Pinpoint the cell where the given text exists, returning its [x, y] midpoint coordinate. 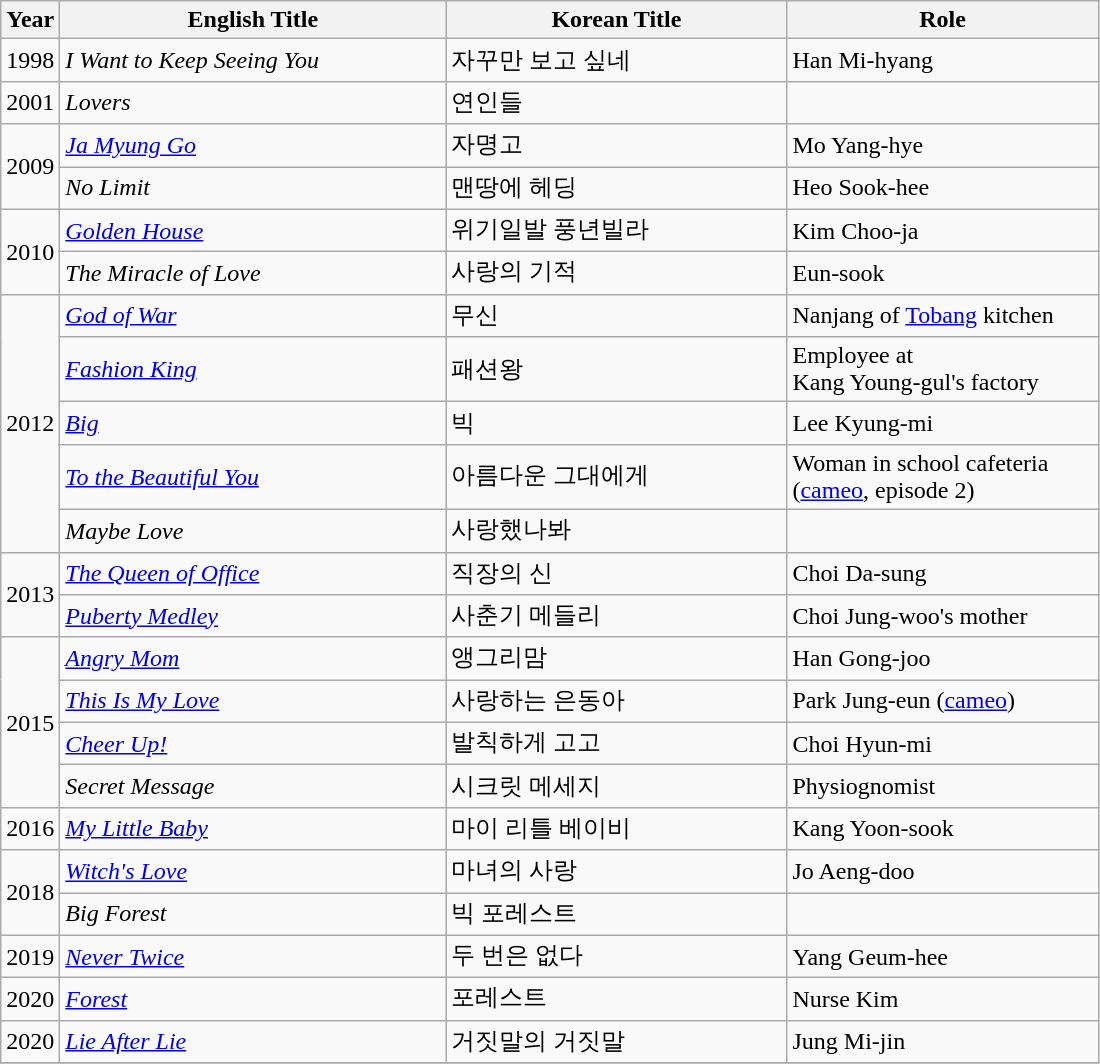
맨땅에 헤딩 [616, 188]
Kang Yoon-sook [942, 828]
2012 [30, 423]
Nanjang of Tobang kitchen [942, 316]
Puberty Medley [253, 616]
Han Gong-joo [942, 658]
2010 [30, 252]
Mo Yang-hye [942, 146]
2016 [30, 828]
시크릿 메세지 [616, 786]
Woman in school cafeteria (cameo, episode 2) [942, 476]
무신 [616, 316]
Heo Sook-hee [942, 188]
Nurse Kim [942, 1000]
Jo Aeng-doo [942, 872]
Eun-sook [942, 274]
빅 [616, 424]
사춘기 메들리 [616, 616]
I Want to Keep Seeing You [253, 60]
두 번은 없다 [616, 956]
직장의 신 [616, 574]
마이 리틀 베이비 [616, 828]
Ja Myung Go [253, 146]
Never Twice [253, 956]
Han Mi-hyang [942, 60]
God of War [253, 316]
패션왕 [616, 370]
사랑의 기적 [616, 274]
English Title [253, 20]
My Little Baby [253, 828]
This Is My Love [253, 702]
Angry Mom [253, 658]
Year [30, 20]
2009 [30, 166]
거짓말의 거짓말 [616, 1042]
1998 [30, 60]
2019 [30, 956]
사랑하는 은동아 [616, 702]
빅 포레스트 [616, 914]
The Queen of Office [253, 574]
Lovers [253, 102]
2018 [30, 892]
Park Jung-eun (cameo) [942, 702]
The Miracle of Love [253, 274]
Korean Title [616, 20]
Choi Jung-woo's mother [942, 616]
Forest [253, 1000]
연인들 [616, 102]
2001 [30, 102]
Lie After Lie [253, 1042]
Fashion King [253, 370]
앵그리맘 [616, 658]
사랑했나봐 [616, 530]
Kim Choo-ja [942, 230]
Big Forest [253, 914]
Lee Kyung-mi [942, 424]
포레스트 [616, 1000]
Yang Geum-hee [942, 956]
Jung Mi-jin [942, 1042]
No Limit [253, 188]
마녀의 사랑 [616, 872]
발칙하게 고고 [616, 744]
Golden House [253, 230]
Employee at Kang Young-gul's factory [942, 370]
Choi Da-sung [942, 574]
2015 [30, 722]
자명고 [616, 146]
Big [253, 424]
Cheer Up! [253, 744]
To the Beautiful You [253, 476]
위기일발 풍년빌라 [616, 230]
아름다운 그대에게 [616, 476]
2013 [30, 594]
Witch's Love [253, 872]
Choi Hyun-mi [942, 744]
자꾸만 보고 싶네 [616, 60]
Physiognomist [942, 786]
Secret Message [253, 786]
Maybe Love [253, 530]
Role [942, 20]
